Output the (X, Y) coordinate of the center of the cell containing the given text.  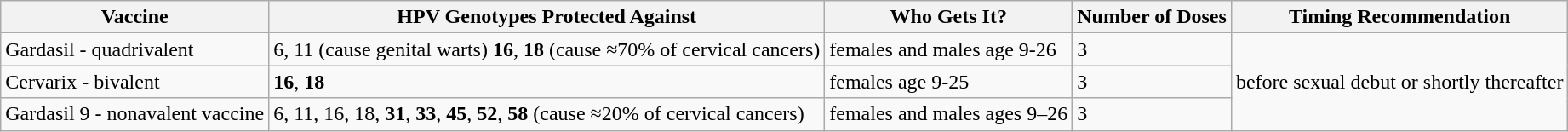
females and males ages 9–26 (948, 114)
6, 11 (cause genital warts) 16, 18 (cause ≈70% of cervical cancers) (547, 49)
females age 9-25 (948, 82)
females and males age 9-26 (948, 49)
6, 11, 16, 18, 31, 33, 45, 52, 58 (cause ≈20% of cervical cancers) (547, 114)
before sexual debut or shortly thereafter (1399, 82)
Timing Recommendation (1399, 17)
16, 18 (547, 82)
Cervarix - bivalent (134, 82)
HPV Genotypes Protected Against (547, 17)
Number of Doses (1153, 17)
Vaccine (134, 17)
Who Gets It? (948, 17)
Gardasil 9 - nonavalent vaccine (134, 114)
Gardasil - quadrivalent (134, 49)
